Determine the (x, y) coordinate at the center of the cell enclosing the given text.  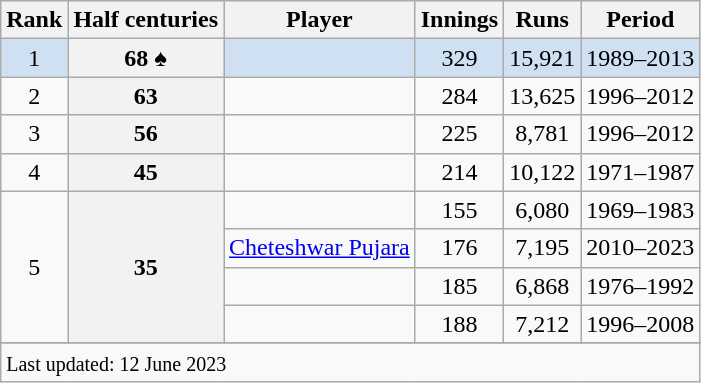
45 (146, 172)
7,212 (542, 324)
7,195 (542, 248)
Cheteshwar Pujara (320, 248)
1969–1983 (640, 210)
284 (459, 96)
56 (146, 134)
10,122 (542, 172)
Half centuries (146, 20)
1971–1987 (640, 172)
2 (34, 96)
185 (459, 286)
1996–2008 (640, 324)
Last updated: 12 June 2023 (350, 362)
5 (34, 267)
Rank (34, 20)
6,868 (542, 286)
35 (146, 267)
225 (459, 134)
15,921 (542, 58)
329 (459, 58)
Runs (542, 20)
188 (459, 324)
63 (146, 96)
1989–2013 (640, 58)
176 (459, 248)
Period (640, 20)
Innings (459, 20)
214 (459, 172)
1 (34, 58)
Player (320, 20)
3 (34, 134)
8,781 (542, 134)
6,080 (542, 210)
2010–2023 (640, 248)
4 (34, 172)
68 ♠ (146, 58)
13,625 (542, 96)
155 (459, 210)
1976–1992 (640, 286)
